Identify which cell holds the provided text, then report its [x, y] central coordinate. 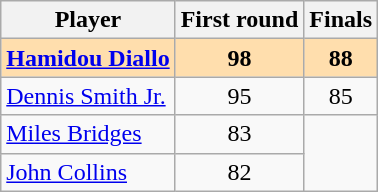
98 [240, 58]
Finals [341, 20]
Miles Bridges [88, 134]
Hamidou Diallo [88, 58]
Dennis Smith Jr. [88, 96]
95 [240, 96]
85 [341, 96]
82 [240, 172]
83 [240, 134]
Player [88, 20]
First round [240, 20]
John Collins [88, 172]
88 [341, 58]
